Find where the given text appears and provide that cell's center as [X, Y] coordinate. 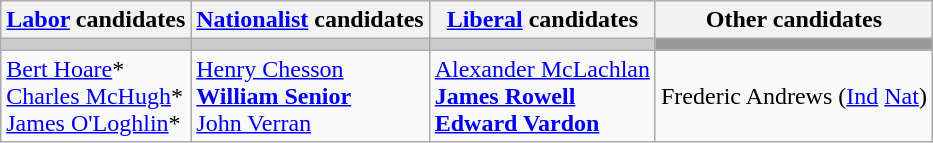
Frederic Andrews (Ind Nat) [794, 96]
Henry ChessonWilliam SeniorJohn Verran [310, 96]
Bert Hoare*Charles McHugh*James O'Loghlin* [96, 96]
Nationalist candidates [310, 20]
Alexander McLachlanJames RowellEdward Vardon [542, 96]
Liberal candidates [542, 20]
Other candidates [794, 20]
Labor candidates [96, 20]
